Pinpoint the cell where the given text exists, returning its (X, Y) midpoint coordinate. 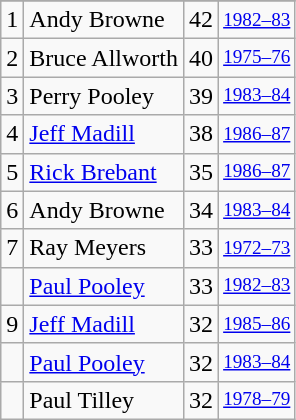
6 (12, 210)
39 (202, 96)
Ray Meyers (104, 248)
5 (12, 172)
1978–79 (257, 400)
35 (202, 172)
Rick Brebant (104, 172)
38 (202, 134)
42 (202, 20)
40 (202, 58)
7 (12, 248)
Bruce Allworth (104, 58)
3 (12, 96)
1 (12, 20)
1972–73 (257, 248)
1975–76 (257, 58)
Perry Pooley (104, 96)
Paul Tilley (104, 400)
9 (12, 324)
2 (12, 58)
34 (202, 210)
1985–86 (257, 324)
4 (12, 134)
